Detect which cell encompasses the target text, then output its (X, Y) center coordinate. 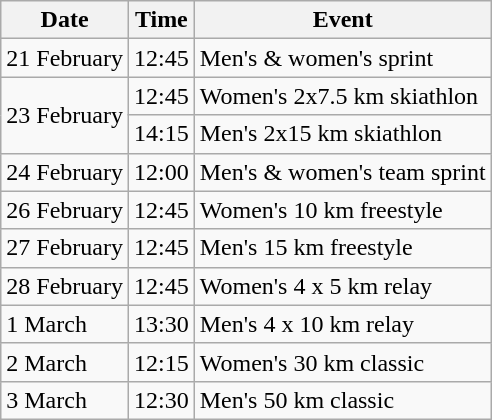
Men's & women's sprint (342, 58)
Date (65, 20)
28 February (65, 286)
3 March (65, 400)
27 February (65, 248)
12:00 (161, 172)
Women's 30 km classic (342, 362)
Time (161, 20)
12:30 (161, 400)
Women's 4 x 5 km relay (342, 286)
Men's 4 x 10 km relay (342, 324)
Men's 50 km classic (342, 400)
21 February (65, 58)
23 February (65, 115)
Women's 10 km freestyle (342, 210)
13:30 (161, 324)
26 February (65, 210)
Men's 15 km freestyle (342, 248)
Event (342, 20)
2 March (65, 362)
Men's & women's team sprint (342, 172)
24 February (65, 172)
Women's 2x7.5 km skiathlon (342, 96)
12:15 (161, 362)
14:15 (161, 134)
Men's 2x15 km skiathlon (342, 134)
1 March (65, 324)
